From the cell containing the given text, extract its center point as [x, y] coordinate. 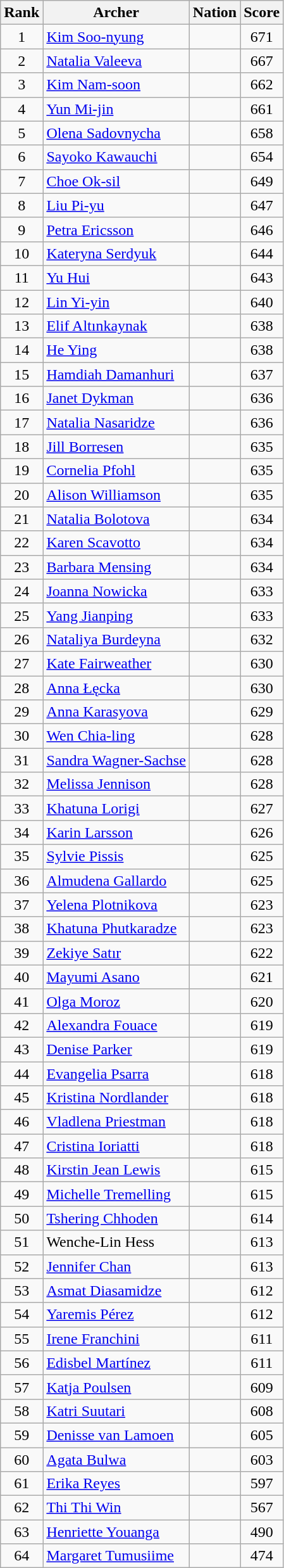
Katja Poulsen [116, 1387]
45 [22, 1098]
Khatuna Lorigi [116, 808]
6 [22, 157]
Wen Chia-ling [116, 736]
Nataliya Burdeyna [116, 639]
Wenche-Lin Hess [116, 1242]
24 [22, 591]
Kateryna Serdyuk [116, 253]
Kate Fairweather [116, 663]
Cornelia Pfohl [116, 471]
614 [262, 1218]
Natalia Nasaridze [116, 423]
Choe Ok-sil [116, 181]
10 [22, 253]
56 [22, 1363]
671 [262, 37]
Kirstin Jean Lewis [116, 1170]
609 [262, 1387]
50 [22, 1218]
49 [22, 1194]
33 [22, 808]
Melissa Jennison [116, 784]
649 [262, 181]
Nation [214, 13]
41 [22, 1001]
Petra Ericsson [116, 229]
Yun Mi-jin [116, 109]
18 [22, 447]
37 [22, 905]
Michelle Tremelling [116, 1194]
632 [262, 639]
Jennifer Chan [116, 1266]
26 [22, 639]
Karen Scavotto [116, 543]
Vladlena Priestman [116, 1122]
63 [22, 1532]
Khatuna Phutkaradze [116, 929]
626 [262, 832]
25 [22, 615]
58 [22, 1411]
Denise Parker [116, 1049]
1 [22, 37]
12 [22, 302]
Agata Bulwa [116, 1459]
637 [262, 374]
Yu Hui [116, 277]
Anna Karasyova [116, 712]
Rank [22, 13]
22 [22, 543]
647 [262, 205]
14 [22, 350]
8 [22, 205]
Archer [116, 13]
Joanna Nowicka [116, 591]
Yaremis Pérez [116, 1315]
Natalia Valeeva [116, 61]
Edisbel Martínez [116, 1363]
32 [22, 784]
51 [22, 1242]
Sylvie Pissis [116, 857]
627 [262, 808]
644 [262, 253]
27 [22, 663]
654 [262, 157]
Sayoko Kawauchi [116, 157]
Yelena Plotnikova [116, 905]
603 [262, 1459]
Yang Jianping [116, 615]
5 [22, 133]
62 [22, 1508]
Erika Reyes [116, 1484]
Natalia Bolotova [116, 519]
667 [262, 61]
567 [262, 1508]
11 [22, 277]
60 [22, 1459]
Janet Dykman [116, 398]
46 [22, 1122]
597 [262, 1484]
28 [22, 687]
15 [22, 374]
64 [22, 1556]
Elif Altınkaynak [116, 326]
20 [22, 495]
Alison Williamson [116, 495]
36 [22, 881]
43 [22, 1049]
29 [22, 712]
7 [22, 181]
54 [22, 1315]
658 [262, 133]
55 [22, 1339]
Mayumi Asano [116, 977]
Jill Borresen [116, 447]
Cristina Ioriatti [116, 1146]
17 [22, 423]
9 [22, 229]
Katri Suutari [116, 1411]
16 [22, 398]
640 [262, 302]
2 [22, 61]
38 [22, 929]
4 [22, 109]
Henriette Youanga [116, 1532]
39 [22, 953]
620 [262, 1001]
Hamdiah Damanhuri [116, 374]
3 [22, 85]
42 [22, 1025]
59 [22, 1435]
40 [22, 977]
Score [262, 13]
605 [262, 1435]
61 [22, 1484]
608 [262, 1411]
Kristina Nordlander [116, 1098]
31 [22, 760]
47 [22, 1146]
662 [262, 85]
19 [22, 471]
Sandra Wagner-Sachse [116, 760]
Irene Franchini [116, 1339]
35 [22, 857]
Tshering Chhoden [116, 1218]
Anna Łęcka [116, 687]
646 [262, 229]
Kim Nam-soon [116, 85]
57 [22, 1387]
Asmat Diasamidze [116, 1291]
643 [262, 277]
Thi Thi Win [116, 1508]
490 [262, 1532]
44 [22, 1074]
30 [22, 736]
Alexandra Fouace [116, 1025]
Zekiye Satır [116, 953]
661 [262, 109]
48 [22, 1170]
Evangelia Psarra [116, 1074]
52 [22, 1266]
53 [22, 1291]
23 [22, 567]
Olga Moroz [116, 1001]
474 [262, 1556]
21 [22, 519]
Olena Sadovnycha [116, 133]
621 [262, 977]
34 [22, 832]
Denisse van Lamoen [116, 1435]
629 [262, 712]
13 [22, 326]
Almudena Gallardo [116, 881]
Liu Pi-yu [116, 205]
Kim Soo-nyung [116, 37]
Margaret Tumusiime [116, 1556]
Barbara Mensing [116, 567]
Lin Yi-yin [116, 302]
622 [262, 953]
He Ying [116, 350]
Karin Larsson [116, 832]
